Scan for the cell matching the given text and deliver its [X, Y] coordinate at center. 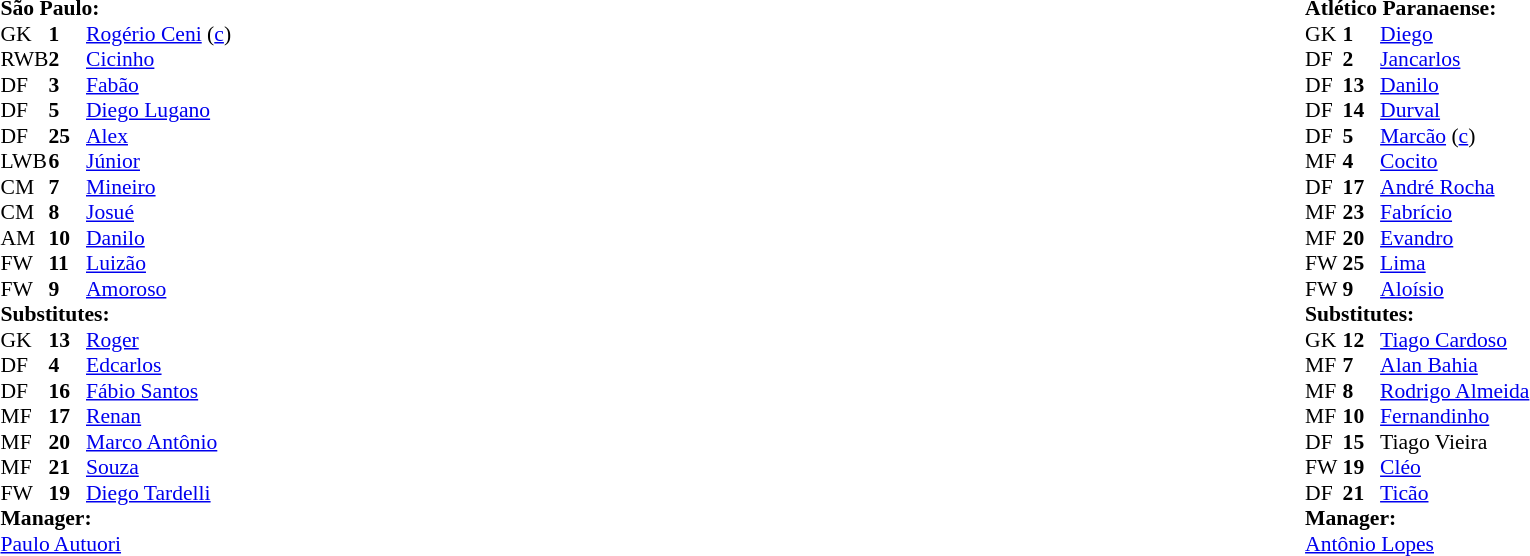
Renan [158, 417]
3 [67, 85]
Amoroso [158, 289]
Marcão (c) [1454, 136]
Tiago Cardoso [1454, 340]
Fernandinho [1454, 417]
Roger [158, 340]
Fabão [158, 85]
Júnior [158, 161]
André Rocha [1454, 187]
Diego [1454, 34]
Aloísio [1454, 289]
Lima [1454, 263]
Durval [1454, 111]
6 [67, 161]
Marco Antônio [158, 442]
Cléo [1454, 467]
Cicinho [158, 59]
Jancarlos [1454, 59]
Rogério Ceni (c) [158, 34]
23 [1362, 213]
LWB [24, 161]
Rodrigo Almeida [1454, 391]
12 [1362, 340]
Luizão [158, 263]
Mineiro [158, 187]
Alan Bahia [1454, 365]
AM [24, 238]
Fábio Santos [158, 391]
Evandro [1454, 238]
16 [67, 391]
Edcarlos [158, 365]
14 [1362, 111]
Alex [158, 136]
Josué [158, 213]
15 [1362, 442]
Ticão [1454, 493]
Fabrício [1454, 213]
RWB [24, 59]
Diego Tardelli [158, 493]
Cocito [1454, 161]
11 [67, 263]
Souza [158, 467]
Diego Lugano [158, 111]
Tiago Vieira [1454, 442]
